Identify which cell holds the provided text, then report its [X, Y] central coordinate. 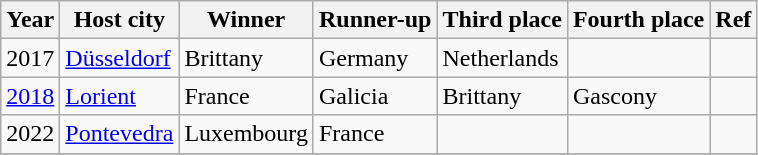
Pontevedra [120, 134]
Fourth place [638, 20]
Runner-up [375, 20]
2017 [30, 58]
Netherlands [502, 58]
Galicia [375, 96]
2022 [30, 134]
Year [30, 20]
Winner [246, 20]
Lorient [120, 96]
Ref [734, 20]
Germany [375, 58]
2018 [30, 96]
Düsseldorf [120, 58]
Luxembourg [246, 134]
Third place [502, 20]
Host city [120, 20]
Gascony [638, 96]
